Identify which cell holds the provided text, then report its (x, y) central coordinate. 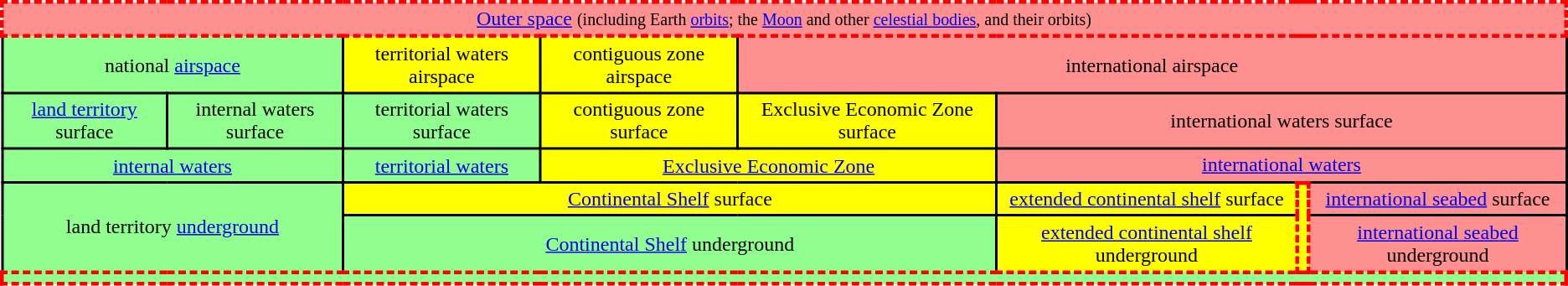
international seabed underground (1437, 243)
contiguous zone surface (638, 121)
territorial waters surface (442, 121)
international waters (1282, 165)
Continental Shelf surface (670, 200)
contiguous zone airspace (638, 64)
Continental Shelf underground (670, 243)
Exclusive Economic Zone surface (867, 121)
Exclusive Economic Zone (769, 165)
international airspace (1151, 64)
extended continental shelf underground (1147, 243)
land territory surface (84, 121)
internal waters surface (255, 121)
internal waters (173, 165)
territorial waters airspace (442, 64)
national airspace (173, 64)
territorial waters (442, 165)
international seabed surface (1437, 200)
Outer space (including Earth orbits; the Moon and other celestial bodies, and their orbits) (784, 18)
land territory underground (173, 228)
international waters surface (1282, 121)
extended continental shelf surface (1147, 200)
